For the text-containing cell, return its midpoint in [x, y] coordinate format. 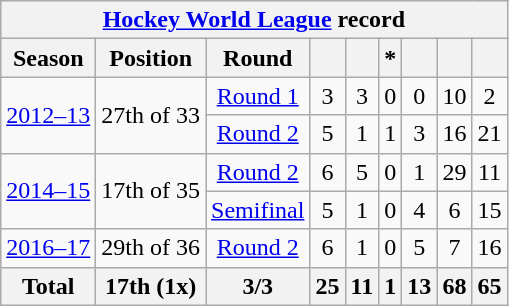
3/3 [258, 286]
Hockey World League record [254, 20]
2016–17 [48, 248]
* [390, 58]
27th of 33 [151, 115]
65 [490, 286]
17th of 35 [151, 191]
2 [490, 96]
Semifinal [258, 210]
Position [151, 58]
25 [328, 286]
29 [454, 172]
17th (1x) [151, 286]
Season [48, 58]
7 [454, 248]
68 [454, 286]
13 [420, 286]
15 [490, 210]
21 [490, 134]
29th of 36 [151, 248]
Round [258, 58]
2012–13 [48, 115]
10 [454, 96]
Total [48, 286]
Round 1 [258, 96]
2014–15 [48, 191]
4 [420, 210]
